For the text-containing cell, return its midpoint in (x, y) coordinate format. 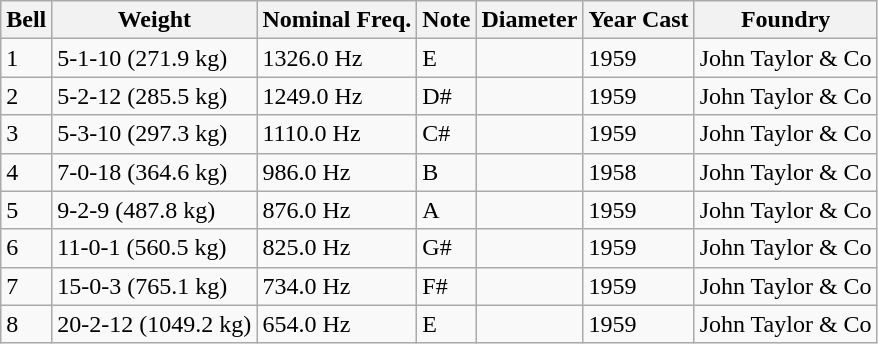
876.0 Hz (337, 210)
Foundry (786, 20)
2 (26, 96)
986.0 Hz (337, 172)
D# (446, 96)
15-0-3 (765.1 kg) (154, 286)
Diameter (530, 20)
9-2-9 (487.8 kg) (154, 210)
1958 (638, 172)
7 (26, 286)
1 (26, 58)
7-0-18 (364.6 kg) (154, 172)
5-1-10 (271.9 kg) (154, 58)
825.0 Hz (337, 248)
4 (26, 172)
5-2-12 (285.5 kg) (154, 96)
C# (446, 134)
B (446, 172)
1326.0 Hz (337, 58)
654.0 Hz (337, 324)
11-0-1 (560.5 kg) (154, 248)
6 (26, 248)
Bell (26, 20)
Year Cast (638, 20)
1249.0 Hz (337, 96)
Nominal Freq. (337, 20)
734.0 Hz (337, 286)
Weight (154, 20)
F# (446, 286)
5-3-10 (297.3 kg) (154, 134)
1110.0 Hz (337, 134)
A (446, 210)
G# (446, 248)
3 (26, 134)
8 (26, 324)
20-2-12 (1049.2 kg) (154, 324)
5 (26, 210)
Note (446, 20)
